From the cell containing the given text, extract its center point as [X, Y] coordinate. 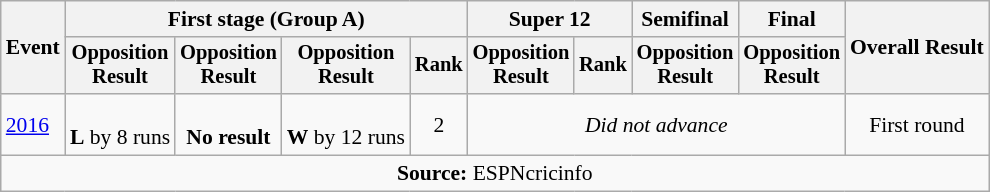
Event [33, 48]
2016 [33, 124]
No result [228, 124]
Semifinal [686, 19]
First stage (Group A) [266, 19]
Final [792, 19]
Super 12 [550, 19]
W by 12 runs [346, 124]
2 [439, 124]
First round [917, 124]
Source: ESPNcricinfo [495, 174]
L by 8 runs [120, 124]
Overall Result [917, 48]
Did not advance [656, 124]
